Identify which cell holds the provided text, then report its [X, Y] central coordinate. 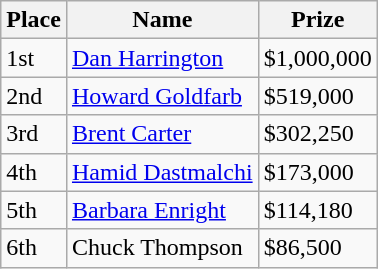
$86,500 [318, 248]
5th [34, 210]
$173,000 [318, 172]
Place [34, 20]
Brent Carter [162, 134]
Howard Goldfarb [162, 96]
1st [34, 58]
$114,180 [318, 210]
$302,250 [318, 134]
Prize [318, 20]
$519,000 [318, 96]
2nd [34, 96]
Hamid Dastmalchi [162, 172]
Name [162, 20]
6th [34, 248]
4th [34, 172]
3rd [34, 134]
Barbara Enright [162, 210]
Chuck Thompson [162, 248]
$1,000,000 [318, 58]
Dan Harrington [162, 58]
